Identify which cell holds the provided text, then report its (X, Y) central coordinate. 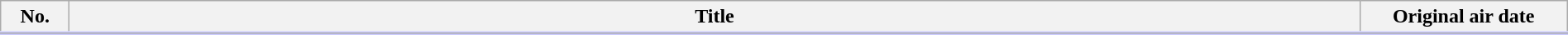
Title (715, 17)
No. (35, 17)
Original air date (1464, 17)
